Determine the (X, Y) coordinate at the center of the cell enclosing the given text.  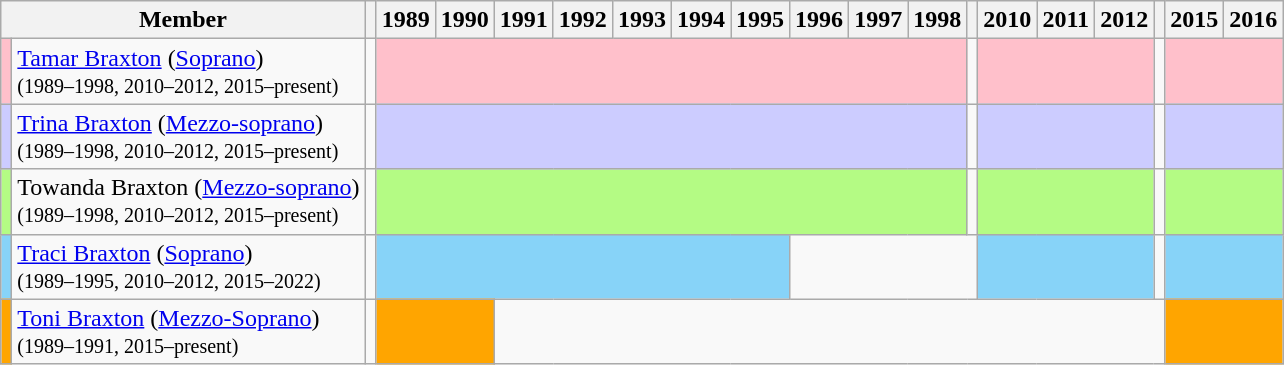
Member (183, 20)
1997 (878, 20)
Traci Braxton (Soprano)(1989–1995, 2010–2012, 2015–2022) (188, 266)
1990 (464, 20)
1995 (760, 20)
2012 (1124, 20)
2016 (1254, 20)
2011 (1066, 20)
2015 (1194, 20)
1994 (700, 20)
1991 (524, 20)
1992 (582, 20)
1998 (938, 20)
Tamar Braxton (Soprano)(1989–1998, 2010–2012, 2015–present) (188, 72)
1989 (406, 20)
1996 (820, 20)
1993 (642, 20)
2010 (1008, 20)
Toni Braxton (Mezzo-Soprano)(1989–1991, 2015–present) (188, 332)
Towanda Braxton (Mezzo-soprano)(1989–1998, 2010–2012, 2015–present) (188, 202)
Trina Braxton (Mezzo-soprano)(1989–1998, 2010–2012, 2015–present) (188, 136)
